Determine the [X, Y] coordinate at the center of the cell enclosing the given text.  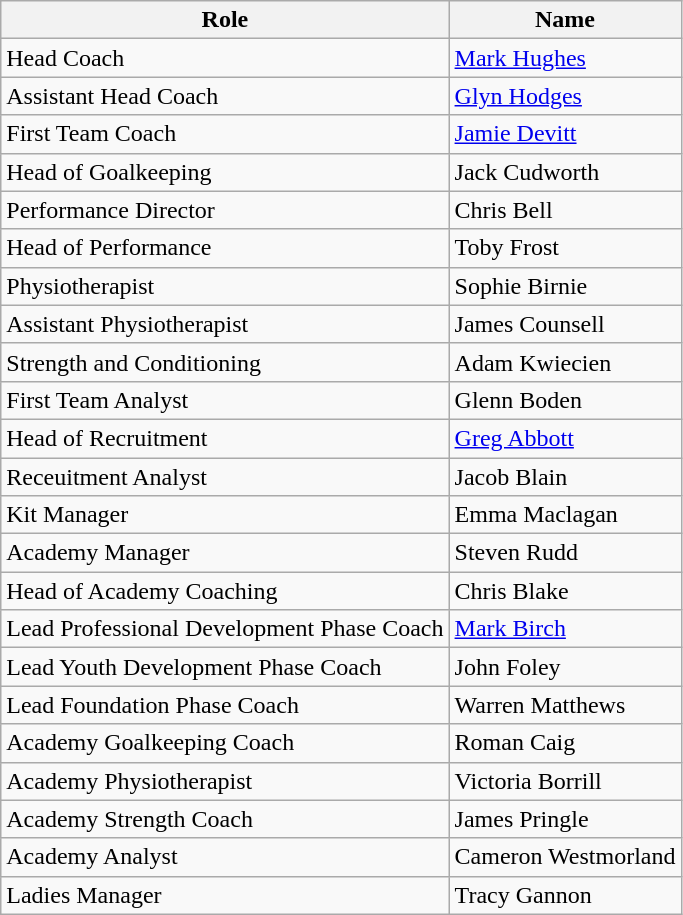
Glyn Hodges [565, 96]
Chris Blake [565, 591]
Chris Bell [565, 210]
Academy Physiotherapist [225, 781]
Academy Goalkeeping Coach [225, 743]
Assistant Head Coach [225, 96]
Academy Manager [225, 553]
First Team Coach [225, 134]
Assistant Physiotherapist [225, 324]
Physiotherapist [225, 286]
John Foley [565, 667]
Head of Goalkeeping [225, 172]
Toby Frost [565, 248]
Strength and Conditioning [225, 362]
Glenn Boden [565, 400]
Receuitment Analyst [225, 477]
Adam Kwiecien [565, 362]
Steven Rudd [565, 553]
Head of Academy Coaching [225, 591]
Head of Recruitment [225, 438]
Name [565, 20]
James Pringle [565, 819]
First Team Analyst [225, 400]
Head Coach [225, 58]
Jamie Devitt [565, 134]
Performance Director [225, 210]
Mark Birch [565, 629]
Emma Maclagan [565, 515]
Sophie Birnie [565, 286]
Role [225, 20]
Jacob Blain [565, 477]
Mark Hughes [565, 58]
Lead Youth Development Phase Coach [225, 667]
Ladies Manager [225, 895]
Cameron Westmorland [565, 857]
Warren Matthews [565, 705]
Lead Foundation Phase Coach [225, 705]
Kit Manager [225, 515]
Academy Strength Coach [225, 819]
Jack Cudworth [565, 172]
Head of Performance [225, 248]
Victoria Borrill [565, 781]
Roman Caig [565, 743]
Greg Abbott [565, 438]
Lead Professional Development Phase Coach [225, 629]
James Counsell [565, 324]
Academy Analyst [225, 857]
Tracy Gannon [565, 895]
